Return (X, Y) of the center of cell containing provided text 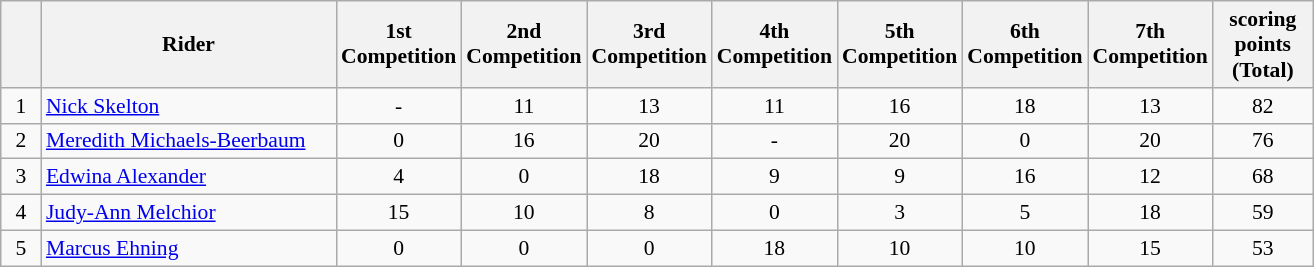
7thCompetition (1150, 44)
3rdCompetition (648, 44)
Nick Skelton (188, 106)
12 (1150, 177)
76 (1263, 141)
Rider (188, 44)
68 (1263, 177)
1 (21, 106)
Marcus Ehning (188, 248)
1stCompetition (398, 44)
59 (1263, 213)
scoringpoints(Total) (1263, 44)
4thCompetition (774, 44)
Edwina Alexander (188, 177)
Meredith Michaels-Beerbaum (188, 141)
5thCompetition (900, 44)
8 (648, 213)
6thCompetition (1024, 44)
2 (21, 141)
53 (1263, 248)
82 (1263, 106)
2ndCompetition (524, 44)
Judy-Ann Melchior (188, 213)
